Determine the (x, y) coordinate at the center of the cell enclosing the given text.  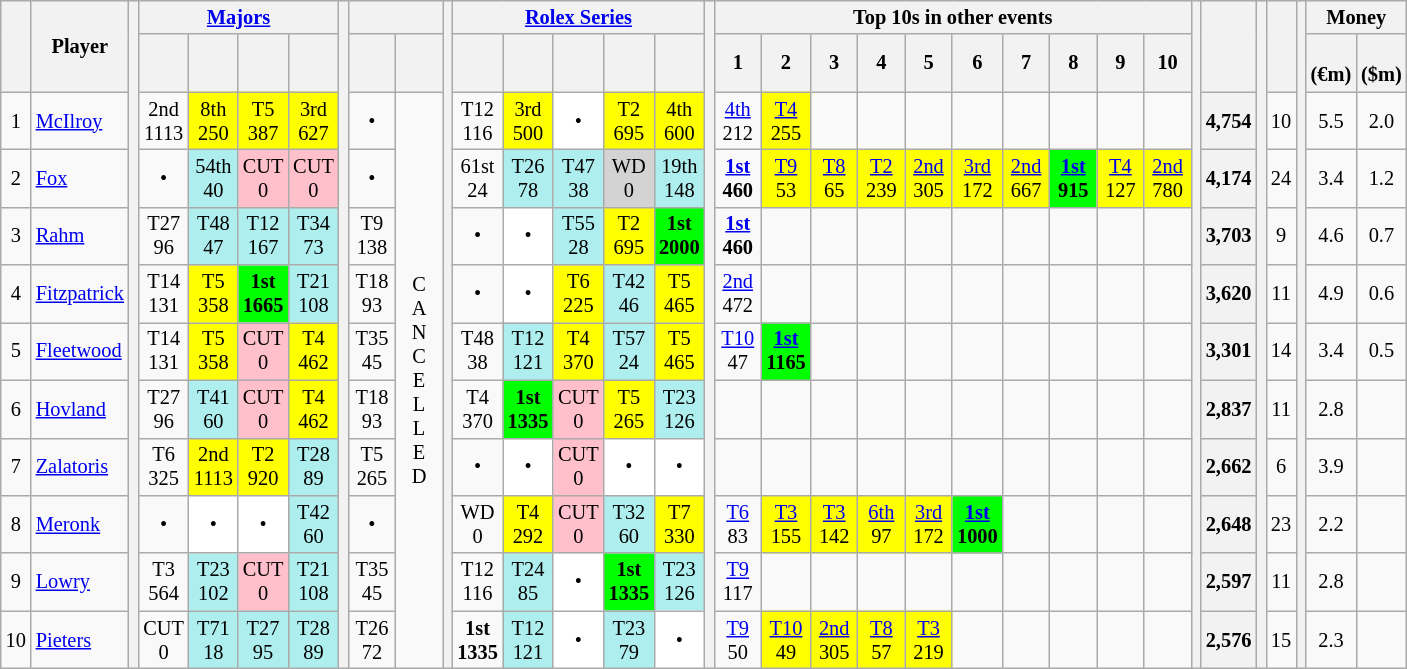
2,597 (1229, 582)
T3155 (786, 524)
(€m) (1331, 63)
T2239 (882, 178)
T12167 (263, 236)
1.2 (1381, 178)
T4127 (1120, 178)
3,703 (1229, 236)
Meronk (80, 524)
Majors (238, 17)
2,662 (1229, 467)
1st1665 (263, 294)
6th97 (882, 524)
T865 (834, 178)
T23102 (214, 582)
2.0 (1381, 121)
T3219 (928, 640)
14 (1281, 351)
T4246 (629, 294)
1st2000 (679, 236)
T1049 (786, 640)
T2678 (528, 178)
Player (80, 46)
T2672 (372, 640)
54th40 (214, 178)
2,648 (1229, 524)
T5528 (578, 236)
T7118 (214, 640)
3.9 (1331, 467)
2nd472 (738, 294)
T4160 (214, 409)
0.5 (1381, 351)
8th250 (214, 121)
3rd500 (528, 121)
2nd780 (1168, 178)
4,174 (1229, 178)
2.3 (1331, 640)
Fitzpatrick (80, 294)
T2485 (528, 582)
T5724 (629, 351)
4th600 (679, 121)
Zalatoris (80, 467)
($m) (1381, 63)
2,576 (1229, 640)
T4847 (214, 236)
1st1165 (786, 351)
T7330 (679, 524)
23 (1281, 524)
T2795 (263, 640)
0.6 (1381, 294)
Money (1356, 17)
3,301 (1229, 351)
T4255 (786, 121)
4.9 (1331, 294)
4,754 (1229, 121)
T9138 (372, 236)
T3260 (629, 524)
T4838 (477, 351)
T3473 (313, 236)
T3142 (834, 524)
Top 10s in other events (952, 17)
Lowry (80, 582)
4th212 (738, 121)
T950 (738, 640)
T953 (786, 178)
CANCELLED (420, 380)
Pieters (80, 640)
4.6 (1331, 236)
T6225 (578, 294)
T2379 (629, 640)
T2920 (263, 467)
T3564 (163, 582)
Rahm (80, 236)
T6325 (163, 467)
Fox (80, 178)
T5387 (263, 121)
1st915 (1074, 178)
T683 (738, 524)
McIlroy (80, 121)
2.2 (1331, 524)
5.5 (1331, 121)
T1047 (738, 351)
Hovland (80, 409)
2nd667 (1026, 178)
T4260 (313, 524)
Fleetwood (80, 351)
T9117 (738, 582)
2,837 (1229, 409)
3,620 (1229, 294)
0.7 (1381, 236)
61st24 (477, 178)
T4292 (528, 524)
24 (1281, 178)
3rd627 (313, 121)
T857 (882, 640)
T4738 (578, 178)
19th148 (679, 178)
15 (1281, 640)
Rolex Series (578, 17)
1st1000 (977, 524)
